Provide the (x, y) coordinate of the cell's center where the given text is located.  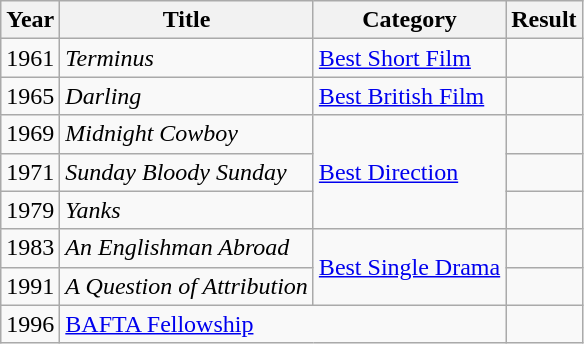
A Question of Attribution (187, 286)
Best British Film (409, 96)
Midnight Cowboy (187, 134)
Title (187, 20)
1996 (30, 324)
1961 (30, 58)
1979 (30, 210)
1969 (30, 134)
1983 (30, 248)
1965 (30, 96)
Category (409, 20)
BAFTA Fellowship (283, 324)
Best Direction (409, 172)
Yanks (187, 210)
Terminus (187, 58)
Best Single Drama (409, 267)
1971 (30, 172)
1991 (30, 286)
Result (544, 20)
Best Short Film (409, 58)
An Englishman Abroad (187, 248)
Sunday Bloody Sunday (187, 172)
Year (30, 20)
Darling (187, 96)
